Pinpoint the cell where the given text exists, returning its [x, y] midpoint coordinate. 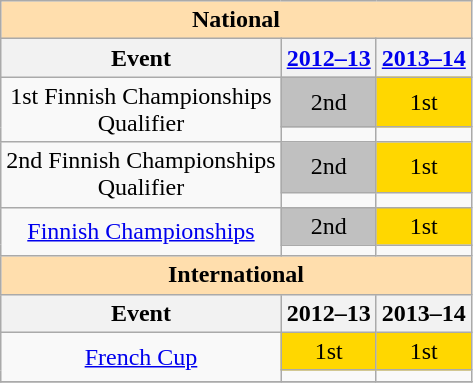
French Cup [141, 356]
International [236, 275]
1st Finnish ChampionshipsQualifier [141, 110]
2nd Finnish ChampionshipsQualifier [141, 174]
Finnish Championships [141, 232]
National [236, 20]
